Provide the (x, y) coordinate of the cell's center where the given text is located.  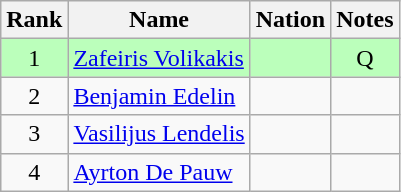
3 (34, 134)
4 (34, 172)
Nation (290, 20)
1 (34, 58)
Vasilijus Lendelis (159, 134)
Name (159, 20)
Benjamin Edelin (159, 96)
Notes (365, 20)
Q (365, 58)
2 (34, 96)
Rank (34, 20)
Zafeiris Volikakis (159, 58)
Ayrton De Pauw (159, 172)
